Locate the cell with the specified text and output its [x, y] center coordinate. 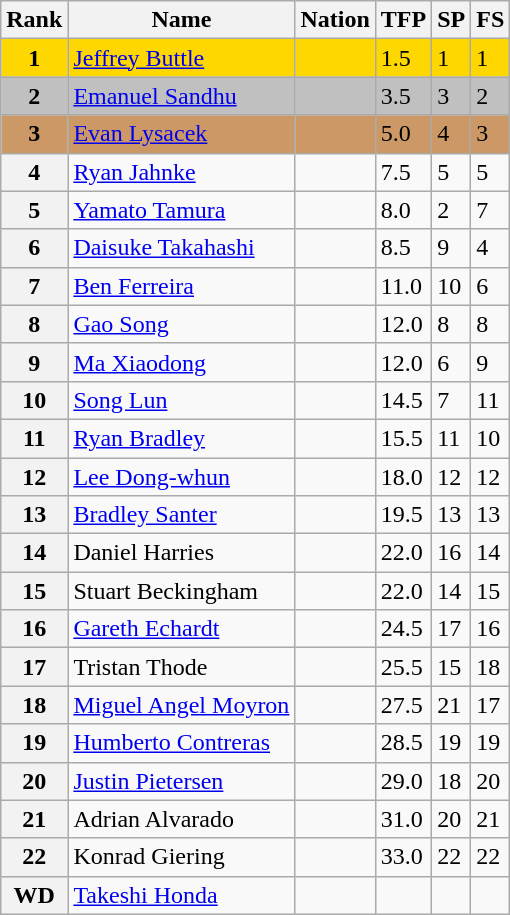
Adrian Alvarado [182, 819]
Stuart Beckingham [182, 591]
28.5 [403, 743]
8.0 [403, 210]
Justin Pietersen [182, 781]
29.0 [403, 781]
Konrad Giering [182, 857]
Jeffrey Buttle [182, 58]
WD [34, 895]
25.5 [403, 667]
3.5 [403, 96]
19.5 [403, 515]
5.0 [403, 134]
Gao Song [182, 324]
Daniel Harries [182, 553]
15.5 [403, 438]
Ryan Jahnke [182, 172]
27.5 [403, 705]
31.0 [403, 819]
Evan Lysacek [182, 134]
14.5 [403, 400]
TFP [403, 20]
Ryan Bradley [182, 438]
33.0 [403, 857]
Emanuel Sandhu [182, 96]
Miguel Angel Moyron [182, 705]
Name [182, 20]
Rank [34, 20]
7.5 [403, 172]
Takeshi Honda [182, 895]
Lee Dong-whun [182, 477]
SP [452, 20]
24.5 [403, 629]
Daisuke Takahashi [182, 248]
Humberto Contreras [182, 743]
Song Lun [182, 400]
1.5 [403, 58]
Ma Xiaodong [182, 362]
Gareth Echardt [182, 629]
18.0 [403, 477]
Bradley Santer [182, 515]
Tristan Thode [182, 667]
Yamato Tamura [182, 210]
8.5 [403, 248]
FS [490, 20]
Nation [335, 20]
11.0 [403, 286]
Ben Ferreira [182, 286]
